Pinpoint the cell where the given text exists, returning its (x, y) midpoint coordinate. 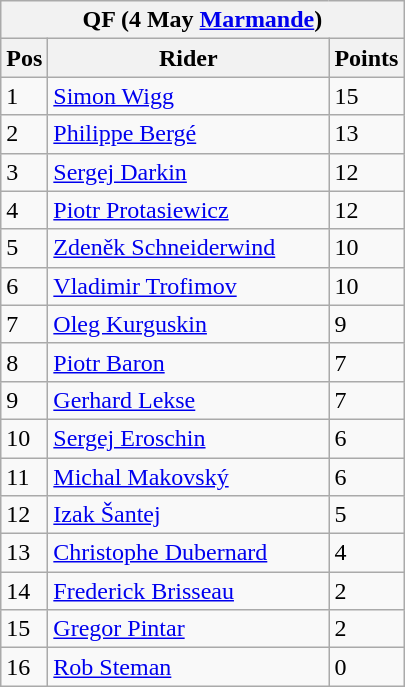
14 (24, 591)
8 (24, 362)
Rider (188, 58)
1 (24, 96)
0 (366, 667)
Frederick Brisseau (188, 591)
Simon Wigg (188, 96)
Zdeněk Schneiderwind (188, 248)
Oleg Kurguskin (188, 324)
Gerhard Lekse (188, 400)
Piotr Baron (188, 362)
11 (24, 477)
Pos (24, 58)
Gregor Pintar (188, 629)
Philippe Bergé (188, 134)
Izak Šantej (188, 515)
Michal Makovský (188, 477)
QF (4 May Marmande) (202, 20)
Piotr Protasiewicz (188, 210)
Christophe Dubernard (188, 553)
3 (24, 172)
Sergej Darkin (188, 172)
Vladimir Trofimov (188, 286)
Points (366, 58)
Rob Steman (188, 667)
Sergej Eroschin (188, 438)
16 (24, 667)
